Extract the (X, Y) coordinate from the center of the cell holding the provided text.  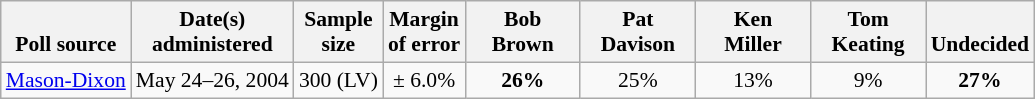
May 24–26, 2004 (212, 80)
13% (752, 80)
KenMiller (752, 32)
Date(s)administered (212, 32)
27% (980, 80)
PatDavison (638, 32)
± 6.0% (424, 80)
25% (638, 80)
TomKeating (868, 32)
Samplesize (338, 32)
Undecided (980, 32)
BobBrown (522, 32)
Poll source (66, 32)
26% (522, 80)
300 (LV) (338, 80)
9% (868, 80)
Marginof error (424, 32)
Mason-Dixon (66, 80)
